Output the [x, y] coordinate of the center of the cell containing the given text.  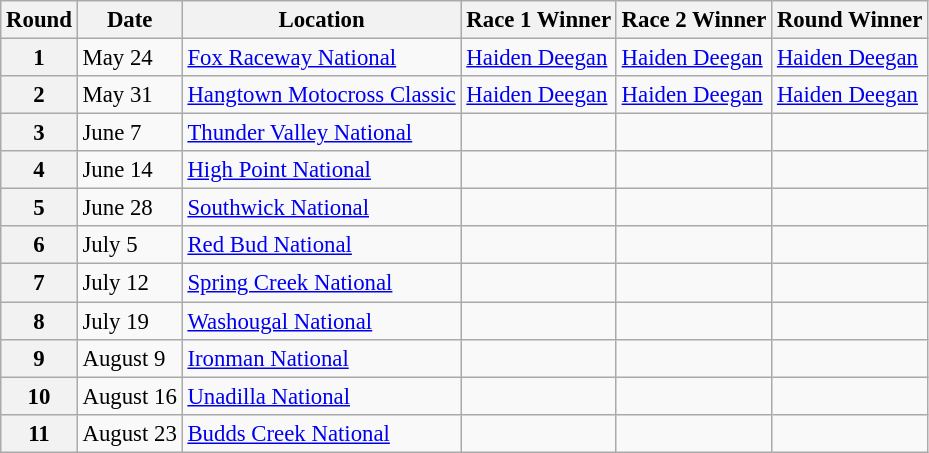
Race 1 Winner [538, 20]
Washougal National [322, 321]
Ironman National [322, 358]
3 [39, 133]
6 [39, 245]
Round Winner [850, 20]
June 14 [130, 170]
May 24 [130, 58]
9 [39, 358]
July 5 [130, 245]
Unadilla National [322, 396]
June 7 [130, 133]
May 31 [130, 95]
August 23 [130, 433]
Hangtown Motocross Classic [322, 95]
Thunder Valley National [322, 133]
Spring Creek National [322, 283]
8 [39, 321]
5 [39, 208]
June 28 [130, 208]
Fox Raceway National [322, 58]
2 [39, 95]
August 16 [130, 396]
High Point National [322, 170]
July 12 [130, 283]
August 9 [130, 358]
Round [39, 20]
Date [130, 20]
1 [39, 58]
Southwick National [322, 208]
Budds Creek National [322, 433]
Race 2 Winner [694, 20]
Red Bud National [322, 245]
July 19 [130, 321]
4 [39, 170]
11 [39, 433]
Location [322, 20]
10 [39, 396]
7 [39, 283]
